For the text-containing cell, return its midpoint in (x, y) coordinate format. 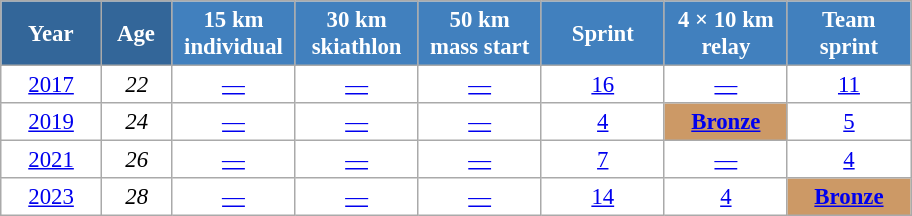
4 × 10 km relay (726, 34)
16 (602, 85)
2017 (52, 85)
Sprint (602, 34)
2023 (52, 197)
2019 (52, 122)
22 (136, 85)
26 (136, 160)
2021 (52, 160)
Age (136, 34)
30 km skiathlon (356, 34)
14 (602, 197)
24 (136, 122)
7 (602, 160)
5 (848, 122)
15 km individual (234, 34)
Team sprint (848, 34)
28 (136, 197)
11 (848, 85)
Year (52, 34)
50 km mass start (480, 34)
